Scan for the cell matching the given text and deliver its (X, Y) coordinate at center. 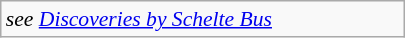
see Discoveries by Schelte Bus (203, 19)
